From the cell containing the given text, extract its center point as [x, y] coordinate. 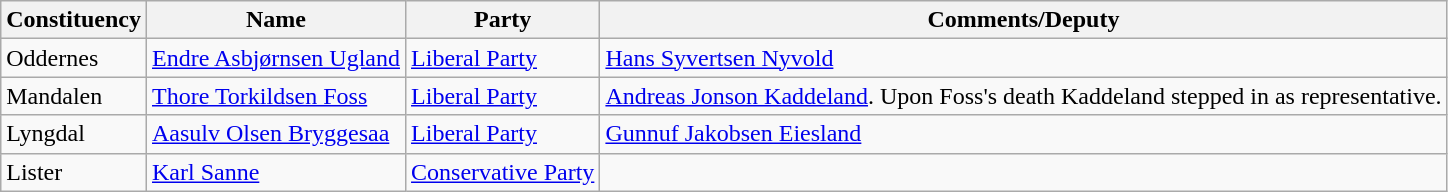
Gunnuf Jakobsen Eiesland [1024, 134]
Oddernes [74, 58]
Name [276, 20]
Lyngdal [74, 134]
Mandalen [74, 96]
Endre Asbjørnsen Ugland [276, 58]
Aasulv Olsen Bryggesaa [276, 134]
Lister [74, 172]
Constituency [74, 20]
Conservative Party [503, 172]
Hans Syvertsen Nyvold [1024, 58]
Thore Torkildsen Foss [276, 96]
Comments/Deputy [1024, 20]
Party [503, 20]
Karl Sanne [276, 172]
Andreas Jonson Kaddeland. Upon Foss's death Kaddeland stepped in as representative. [1024, 96]
